Pinpoint the cell where the given text exists, returning its [x, y] midpoint coordinate. 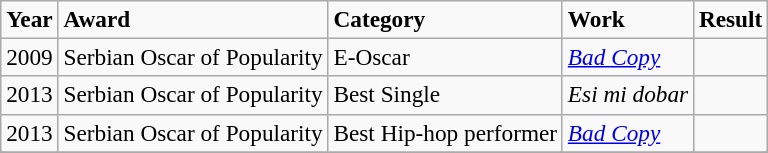
Work [628, 19]
2009 [30, 57]
Award [193, 19]
Best Single [445, 95]
Result [731, 19]
E-Oscar [445, 57]
Category [445, 19]
Esi mi dobar [628, 95]
Best Hip-hop performer [445, 133]
Year [30, 19]
